Determine the (X, Y) coordinate at the center of the cell enclosing the given text.  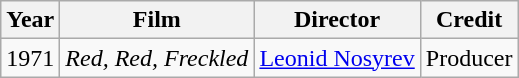
Year (30, 20)
Director (337, 20)
Producer (469, 58)
Leonid Nosyrev (337, 58)
1971 (30, 58)
Credit (469, 20)
Red, Red, Freckled (157, 58)
Film (157, 20)
